Locate the cell with the specified text and output its (x, y) center coordinate. 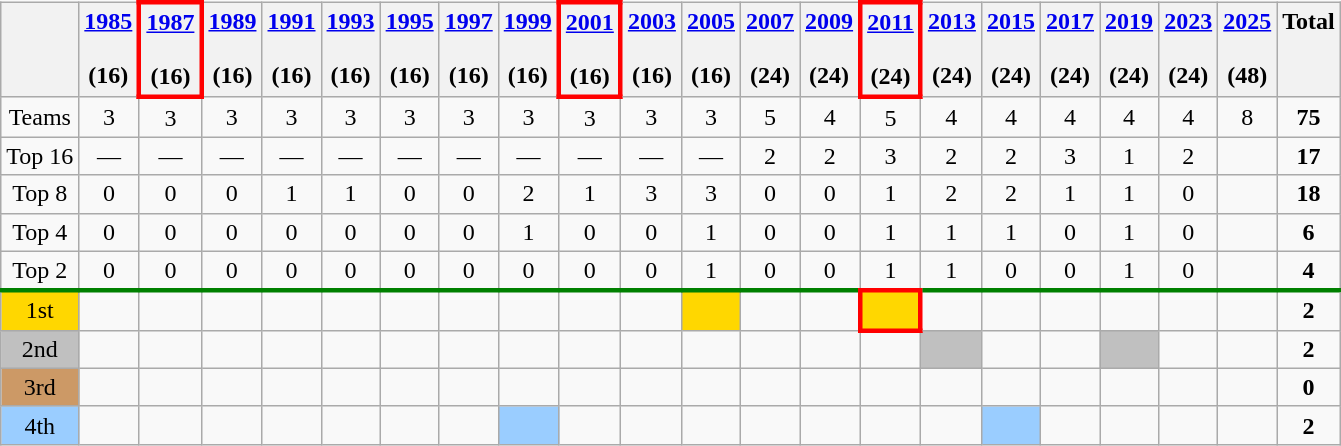
1993(16) (350, 50)
2011(24) (890, 50)
1999(16) (528, 50)
2025(48) (1248, 50)
1995(16) (410, 50)
1997(16) (468, 50)
17 (1309, 156)
1987(16) (170, 50)
75 (1309, 117)
Top 2 (40, 271)
2007(24) (770, 50)
6 (1309, 232)
1st (40, 311)
2017(24) (1070, 50)
8 (1248, 117)
2nd (40, 349)
2005(16) (710, 50)
2003(16) (652, 50)
1989(16) (232, 50)
2023(24) (1188, 50)
Top 4 (40, 232)
2001(16) (590, 50)
Total (1309, 50)
3rd (40, 387)
Teams (40, 117)
2015(24) (1010, 50)
Top 16 (40, 156)
2013(24) (952, 50)
2019(24) (1130, 50)
4th (40, 425)
2009(24) (830, 50)
1991(16) (292, 50)
1985(16) (110, 50)
Top 8 (40, 194)
18 (1309, 194)
